Identify which cell holds the provided text, then report its [x, y] central coordinate. 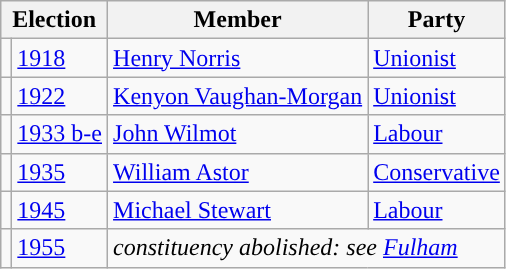
1918 [60, 58]
Henry Norris [238, 58]
William Astor [238, 172]
Member [238, 20]
Party [437, 20]
1955 [60, 248]
John Wilmot [238, 134]
Election [54, 20]
1922 [60, 96]
1933 b-e [60, 134]
constituency abolished: see Fulham [307, 248]
1945 [60, 210]
1935 [60, 172]
Kenyon Vaughan-Morgan [238, 96]
Conservative [437, 172]
Michael Stewart [238, 210]
